Extract the [x, y] coordinate from the center of the cell holding the provided text.  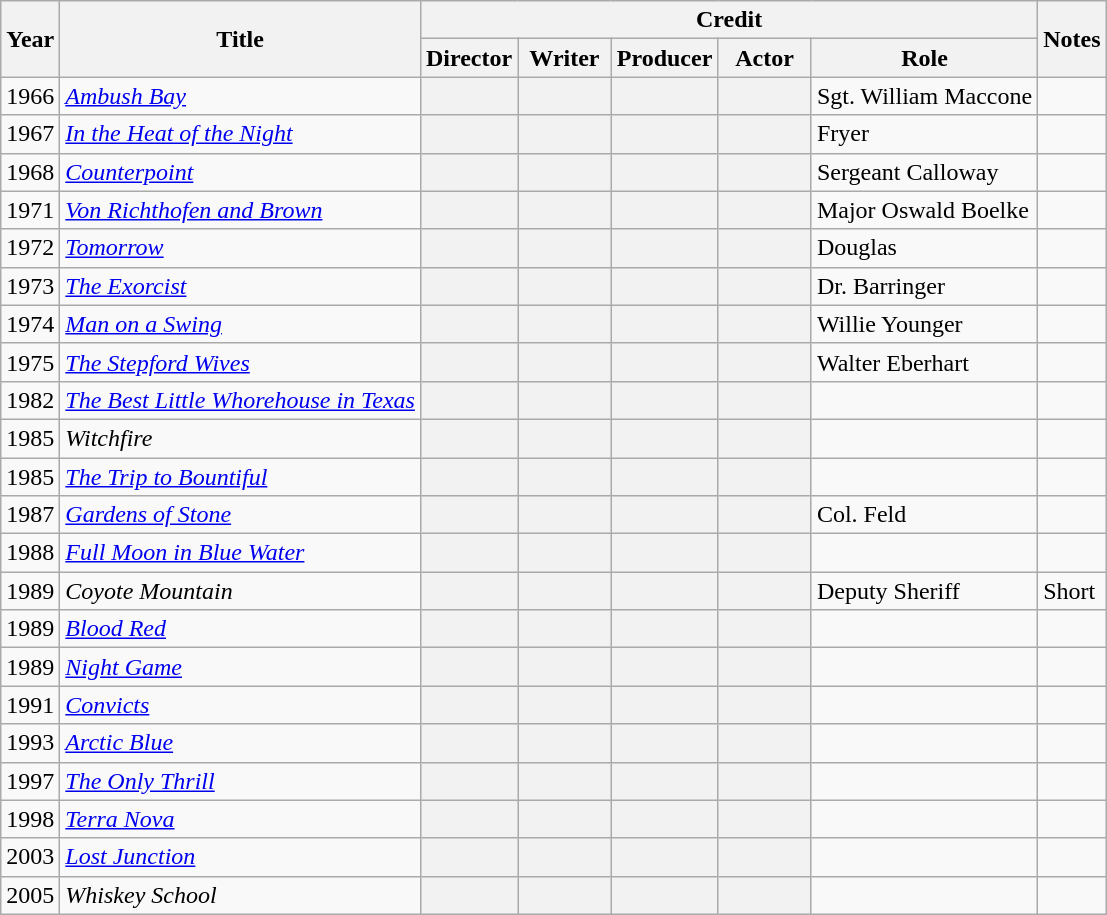
The Stepford Wives [240, 362]
Full Moon in Blue Water [240, 553]
Major Oswald Boelke [924, 210]
1991 [30, 705]
Gardens of Stone [240, 515]
Terra Nova [240, 819]
Blood Red [240, 629]
Writer [565, 58]
Short [1072, 591]
1975 [30, 362]
1998 [30, 819]
Sergeant Calloway [924, 172]
1987 [30, 515]
Role [924, 58]
Title [240, 39]
Willie Younger [924, 324]
In the Heat of the Night [240, 134]
Von Richthofen and Brown [240, 210]
Walter Eberhart [924, 362]
Notes [1072, 39]
The Trip to Bountiful [240, 477]
1967 [30, 134]
1974 [30, 324]
Fryer [924, 134]
1973 [30, 286]
Credit [728, 20]
Tomorrow [240, 248]
Year [30, 39]
1966 [30, 96]
The Best Little Whorehouse in Texas [240, 400]
Arctic Blue [240, 743]
Deputy Sheriff [924, 591]
The Exorcist [240, 286]
Actor [765, 58]
2005 [30, 895]
1982 [30, 400]
1993 [30, 743]
1968 [30, 172]
Ambush Bay [240, 96]
Man on a Swing [240, 324]
Producer [664, 58]
Lost Junction [240, 857]
2003 [30, 857]
Douglas [924, 248]
The Only Thrill [240, 781]
1971 [30, 210]
1988 [30, 553]
Sgt. William Maccone [924, 96]
Whiskey School [240, 895]
Counterpoint [240, 172]
Col. Feld [924, 515]
Dr. Barringer [924, 286]
Night Game [240, 667]
Coyote Mountain [240, 591]
Director [468, 58]
Convicts [240, 705]
1972 [30, 248]
1997 [30, 781]
Witchfire [240, 438]
